From the cell containing the given text, extract its center point as [X, Y] coordinate. 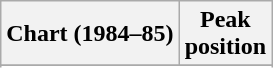
Peakposition [225, 34]
Chart (1984–85) [90, 34]
